From the cell containing the given text, extract its center point as (X, Y) coordinate. 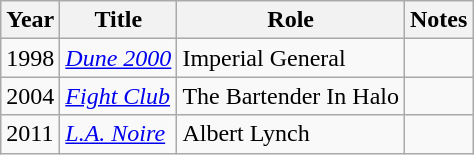
2011 (30, 134)
2004 (30, 96)
Imperial General (291, 58)
Albert Lynch (291, 134)
Title (118, 20)
Notes (439, 20)
Year (30, 20)
L.A. Noire (118, 134)
Dune 2000 (118, 58)
The Bartender In Halo (291, 96)
Role (291, 20)
Fight Club (118, 96)
1998 (30, 58)
